Determine the (X, Y) coordinate at the center of the cell enclosing the given text.  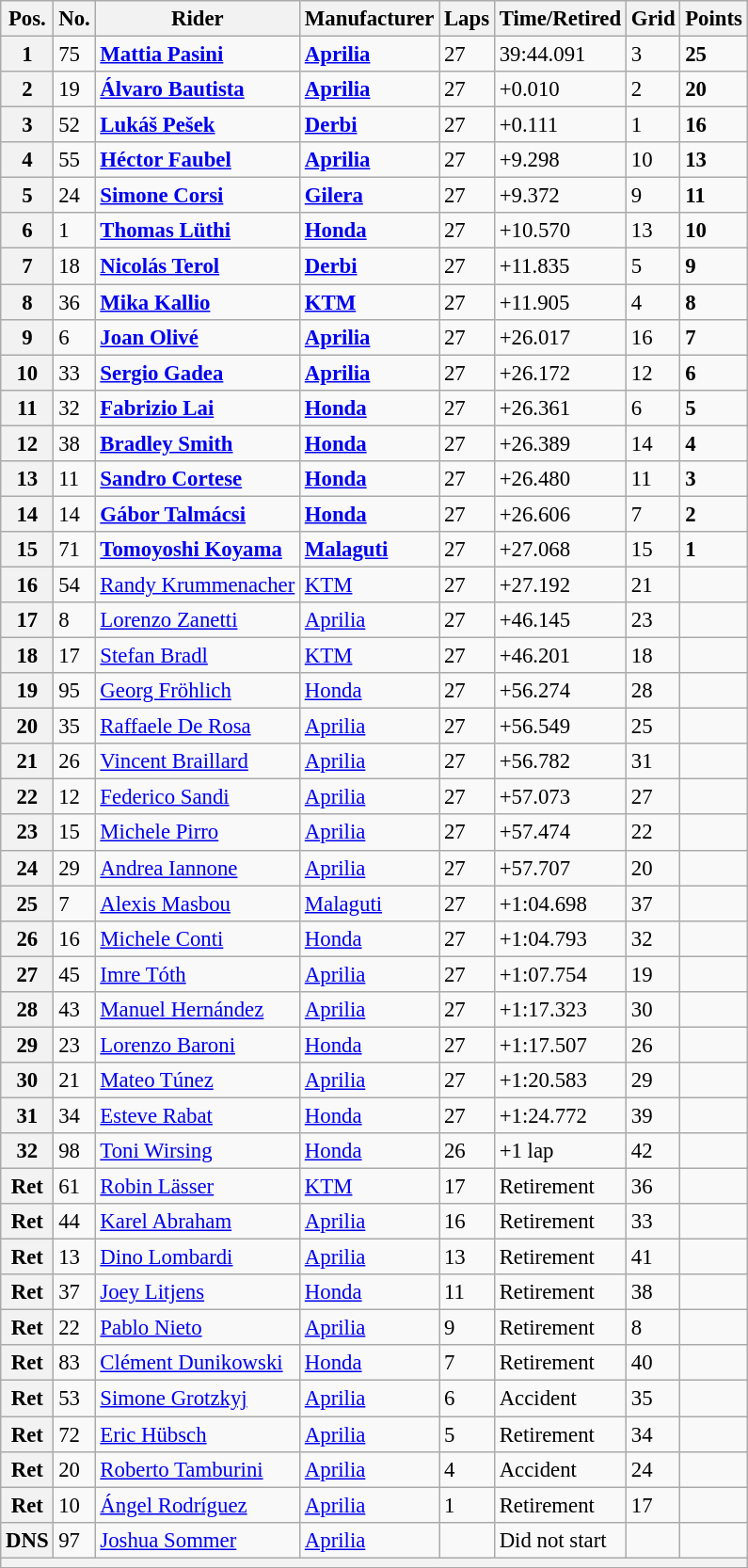
Lorenzo Baroni (198, 1045)
+11.835 (560, 266)
+0.111 (560, 125)
+1:07.754 (560, 974)
Joshua Sommer (198, 1540)
Dino Lombardi (198, 1257)
Lukáš Pešek (198, 125)
Imre Tóth (198, 974)
Sandro Cortese (198, 479)
52 (74, 125)
Gábor Talmácsi (198, 514)
+46.145 (560, 620)
+1:24.772 (560, 1115)
Pos. (27, 19)
Stefan Bradl (198, 656)
Thomas Lüthi (198, 231)
54 (74, 584)
Toni Wirsing (198, 1151)
+9.298 (560, 160)
+56.274 (560, 691)
Héctor Faubel (198, 160)
61 (74, 1187)
+9.372 (560, 196)
41 (653, 1257)
53 (74, 1399)
Clément Dunikowski (198, 1364)
72 (74, 1434)
+0.010 (560, 89)
42 (653, 1151)
+1:20.583 (560, 1080)
Alexis Masbou (198, 904)
Nicolás Terol (198, 266)
Bradley Smith (198, 443)
Manufacturer (370, 19)
Lorenzo Zanetti (198, 620)
+57.073 (560, 797)
Karel Abraham (198, 1222)
Ángel Rodríguez (198, 1505)
44 (74, 1222)
Michele Conti (198, 938)
Simone Grotzkyj (198, 1399)
+1:04.698 (560, 904)
Simone Corsi (198, 196)
Michele Pirro (198, 833)
No. (74, 19)
+57.474 (560, 833)
+26.361 (560, 408)
+26.017 (560, 337)
Time/Retired (560, 19)
Andrea Iannone (198, 868)
Pablo Nieto (198, 1328)
39 (653, 1115)
98 (74, 1151)
Laps (467, 19)
+56.782 (560, 761)
71 (74, 550)
+26.480 (560, 479)
Álvaro Bautista (198, 89)
Tomoyoshi Koyama (198, 550)
75 (74, 55)
95 (74, 691)
83 (74, 1364)
+57.707 (560, 868)
45 (74, 974)
+26.389 (560, 443)
+26.606 (560, 514)
Georg Fröhlich (198, 691)
Robin Lässer (198, 1187)
Mika Kallio (198, 302)
+27.068 (560, 550)
Gilera (370, 196)
Mattia Pasini (198, 55)
Vincent Braillard (198, 761)
Eric Hübsch (198, 1434)
+1:17.323 (560, 1010)
Raffaele De Rosa (198, 727)
43 (74, 1010)
+46.201 (560, 656)
Manuel Hernández (198, 1010)
Joey Litjens (198, 1292)
Fabrizio Lai (198, 408)
Points (713, 19)
40 (653, 1364)
Grid (653, 19)
+1:17.507 (560, 1045)
Randy Krummenacher (198, 584)
Mateo Túnez (198, 1080)
Federico Sandi (198, 797)
+56.549 (560, 727)
DNS (27, 1540)
Joan Olivé (198, 337)
+26.172 (560, 373)
Roberto Tamburini (198, 1469)
Rider (198, 19)
+10.570 (560, 231)
97 (74, 1540)
+1 lap (560, 1151)
+11.905 (560, 302)
Esteve Rabat (198, 1115)
Did not start (560, 1540)
+1:04.793 (560, 938)
39:44.091 (560, 55)
55 (74, 160)
+27.192 (560, 584)
Sergio Gadea (198, 373)
